From the cell containing the given text, extract its center point as [X, Y] coordinate. 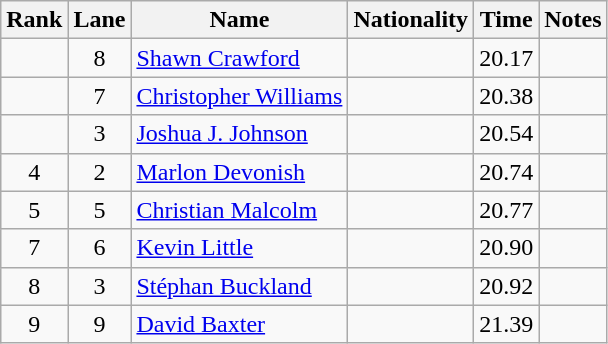
20.74 [506, 172]
20.90 [506, 248]
2 [100, 172]
Kevin Little [240, 248]
21.39 [506, 324]
Lane [100, 20]
4 [34, 172]
Joshua J. Johnson [240, 134]
Name [240, 20]
6 [100, 248]
David Baxter [240, 324]
Christian Malcolm [240, 210]
20.77 [506, 210]
Notes [573, 20]
Marlon Devonish [240, 172]
Stéphan Buckland [240, 286]
Christopher Williams [240, 96]
Rank [34, 20]
20.17 [506, 58]
Time [506, 20]
Nationality [411, 20]
20.92 [506, 286]
20.54 [506, 134]
20.38 [506, 96]
Shawn Crawford [240, 58]
